Capture the cell that displays the provided text and extract its [X, Y] central coordinate. 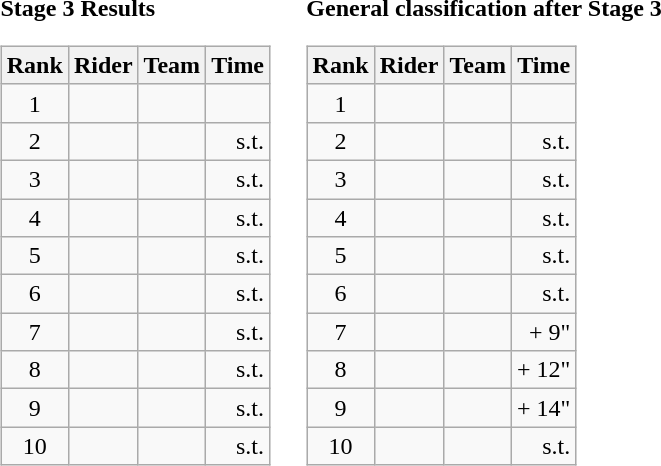
+ 14" [543, 408]
+ 9" [543, 332]
+ 12" [543, 370]
